Output the (X, Y) coordinate of the center of the cell containing the given text.  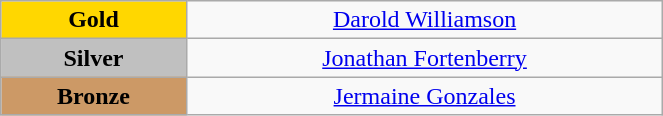
Jonathan Fortenberry (424, 58)
Jermaine Gonzales (424, 96)
Darold Williamson (424, 20)
Silver (94, 58)
Gold (94, 20)
Bronze (94, 96)
